Provide the [X, Y] coordinate of the cell's center where the given text is located.  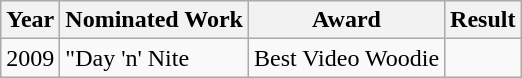
Best Video Woodie [346, 58]
Result [483, 20]
"Day 'n' Nite [154, 58]
2009 [30, 58]
Nominated Work [154, 20]
Award [346, 20]
Year [30, 20]
